Detect which cell encompasses the target text, then output its [x, y] center coordinate. 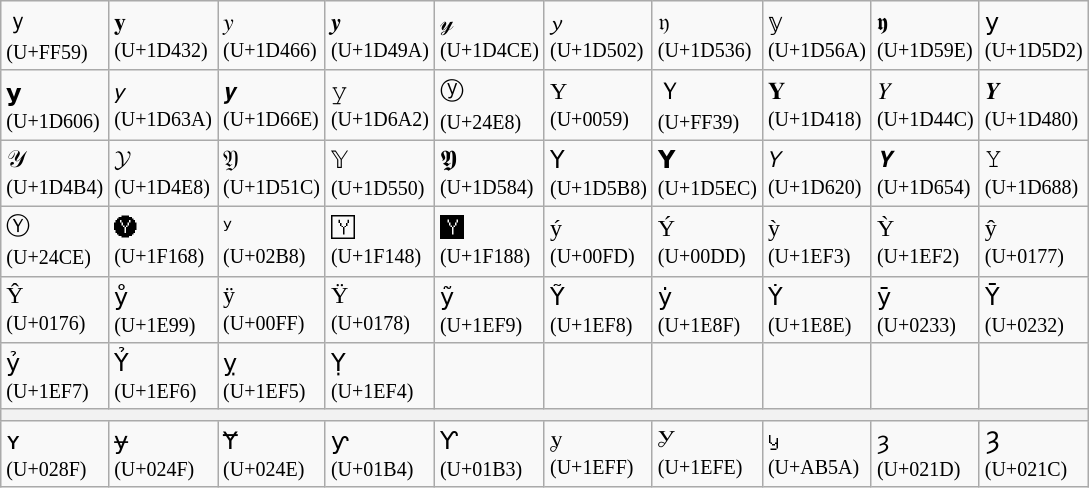
Ȳ (U+0232) [1034, 310]
ỵ (U+1EF5) [272, 376]
Ŷ (U+0176) [55, 310]
𝐘 (U+1D418) [816, 105]
Ｙ (U+FF39) [707, 105]
𝒀 (U+1D480) [1034, 105]
𝙔 (U+1D654) [925, 174]
ý (U+00FD) [598, 241]
𝗬 (U+1D5EC) [707, 174]
Ɏ (U+024E) [272, 454]
Ỿ (U+1EFE) [707, 454]
𝐲 (U+1D432) [164, 36]
🅨 (U+1F168) [164, 241]
ỿ (U+1EFF) [598, 454]
𝘆 (U+1D606) [55, 105]
ʸ (U+02B8) [272, 241]
Ỹ (U+1EF8) [598, 310]
Ẏ (U+1E8E) [816, 310]
ẏ (U+1E8F) [707, 310]
𝓎 (U+1D4CE) [489, 36]
𝒴 (U+1D4B4) [55, 174]
Ⓨ (U+24CE) [55, 241]
𝕪 (U+1D56A) [816, 36]
𝚈 (U+1D688) [1034, 174]
ŷ (U+0177) [1034, 241]
ȝ (U+021D) [925, 454]
ｙ (U+FF59) [55, 36]
ƴ (U+01B4) [380, 454]
Ȝ (U+021C) [1034, 454]
Ƴ (U+01B3) [489, 454]
ỳ (U+1EF3) [816, 241]
Ý (U+00DD) [707, 241]
𝙮 (U+1D66E) [272, 105]
ỹ (U+1EF9) [489, 310]
ẙ (U+1E99) [164, 310]
ȳ (U+0233) [925, 310]
𝘠 (U+1D620) [816, 174]
ʏ (U+028F) [55, 454]
𝑦 (U+1D466) [272, 36]
𝔂 (U+1D502) [598, 36]
𝔶 (U+1D536) [707, 36]
ỷ (U+1EF7) [55, 376]
𝔜 (U+1D51C) [272, 174]
Y (U+0059) [598, 105]
𝕐 (U+1D550) [380, 174]
𝑌 (U+1D44C) [925, 105]
Ÿ (U+0178) [380, 310]
ÿ (U+00FF) [272, 310]
𝚢 (U+1D6A2) [380, 105]
𝖸 (U+1D5B8) [598, 174]
𝖞 (U+1D59E) [925, 36]
𝒚 (U+1D49A) [380, 36]
𝘺 (U+1D63A) [164, 105]
ⓨ (U+24E8) [489, 105]
𝓨 (U+1D4E8) [164, 174]
Ỳ (U+1EF2) [925, 241]
𝗒 (U+1D5D2) [1034, 36]
ꭚ (U+AB5A) [816, 454]
ɏ (U+024F) [164, 454]
Ỵ (U+1EF4) [380, 376]
𝖄 (U+1D584) [489, 174]
Ỷ (U+1EF6) [164, 376]
🆈 (U+1F188) [489, 241]
🅈 (U+1F148) [380, 241]
